Extract the [x, y] coordinate from the center of the cell holding the provided text.  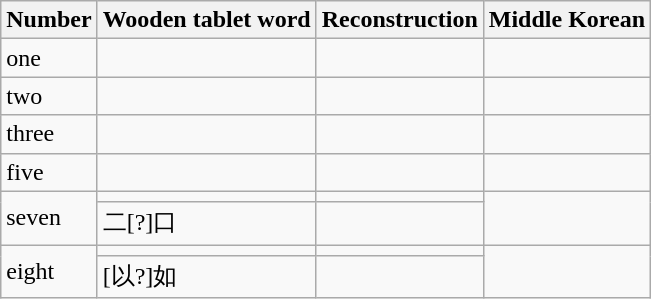
two [49, 96]
three [49, 134]
Wooden tablet word [206, 20]
Middle Korean [566, 20]
one [49, 58]
eight [49, 272]
二[?]口 [206, 224]
[以?]如 [206, 278]
Reconstruction [400, 20]
five [49, 172]
seven [49, 218]
Number [49, 20]
